Scan for the cell matching the given text and deliver its [x, y] coordinate at center. 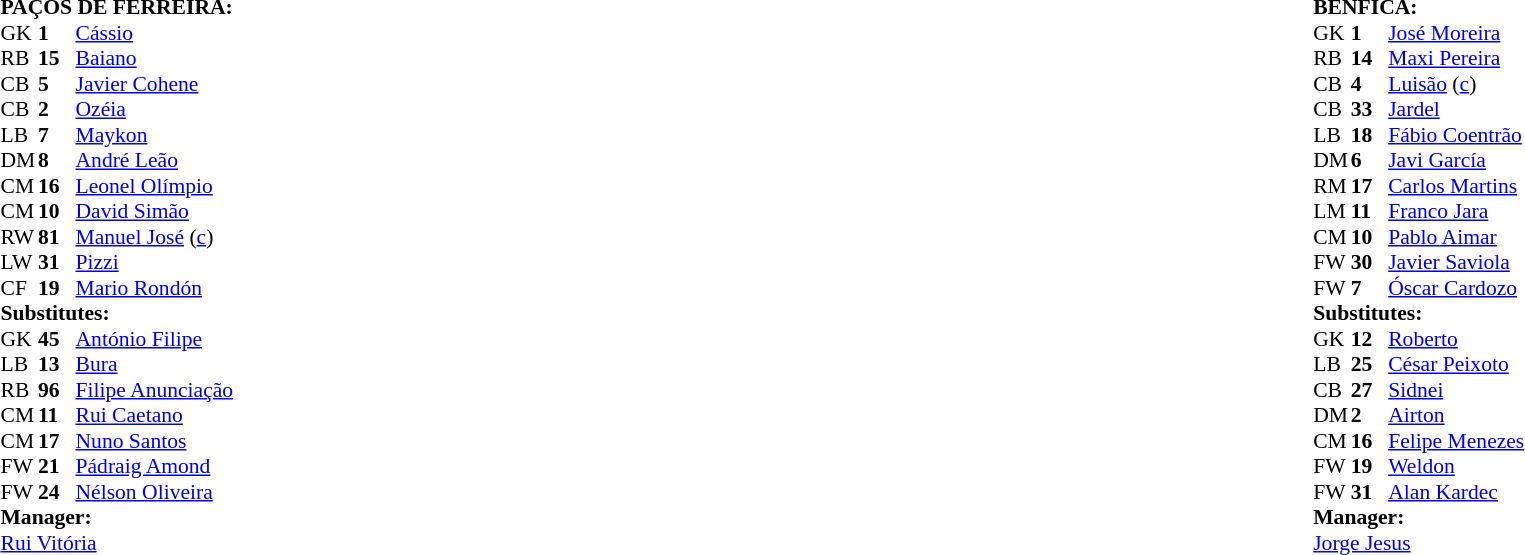
96 [57, 390]
LM [1332, 211]
15 [57, 59]
Felipe Menezes [1456, 441]
André Leão [155, 161]
14 [1370, 59]
25 [1370, 365]
Luisão (c) [1456, 84]
18 [1370, 135]
13 [57, 365]
21 [57, 467]
Bura [155, 365]
Pizzi [155, 263]
Mario Rondón [155, 288]
Manuel José (c) [155, 237]
Jardel [1456, 109]
33 [1370, 109]
José Moreira [1456, 33]
6 [1370, 161]
Ozéia [155, 109]
30 [1370, 263]
Carlos Martins [1456, 186]
Sidnei [1456, 390]
Filipe Anunciação [155, 390]
Leonel Olímpio [155, 186]
Maxi Pereira [1456, 59]
Roberto [1456, 339]
LW [19, 263]
Javi García [1456, 161]
Maykon [155, 135]
Franco Jara [1456, 211]
David Simão [155, 211]
António Filipe [155, 339]
Rui Caetano [155, 415]
Alan Kardec [1456, 492]
Baiano [155, 59]
Pablo Aimar [1456, 237]
Nuno Santos [155, 441]
Airton [1456, 415]
Javier Cohene [155, 84]
12 [1370, 339]
45 [57, 339]
Óscar Cardozo [1456, 288]
Cássio [155, 33]
CF [19, 288]
Javier Saviola [1456, 263]
Weldon [1456, 467]
Pádraig Amond [155, 467]
Fábio Coentrão [1456, 135]
RM [1332, 186]
27 [1370, 390]
Nélson Oliveira [155, 492]
César Peixoto [1456, 365]
24 [57, 492]
81 [57, 237]
5 [57, 84]
RW [19, 237]
4 [1370, 84]
8 [57, 161]
